Detect which cell encompasses the target text, then output its [X, Y] center coordinate. 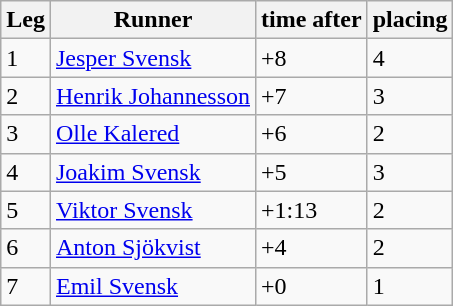
+0 [312, 286]
+1:13 [312, 210]
+4 [312, 248]
+6 [312, 134]
6 [26, 248]
Runner [152, 20]
Jesper Svensk [152, 58]
+7 [312, 96]
7 [26, 286]
time after [312, 20]
+5 [312, 172]
Viktor Svensk [152, 210]
Joakim Svensk [152, 172]
Emil Svensk [152, 286]
Leg [26, 20]
Henrik Johannesson [152, 96]
+8 [312, 58]
placing [410, 20]
5 [26, 210]
Olle Kalered [152, 134]
Anton Sjökvist [152, 248]
